Locate the cell with the specified text and output its [X, Y] center coordinate. 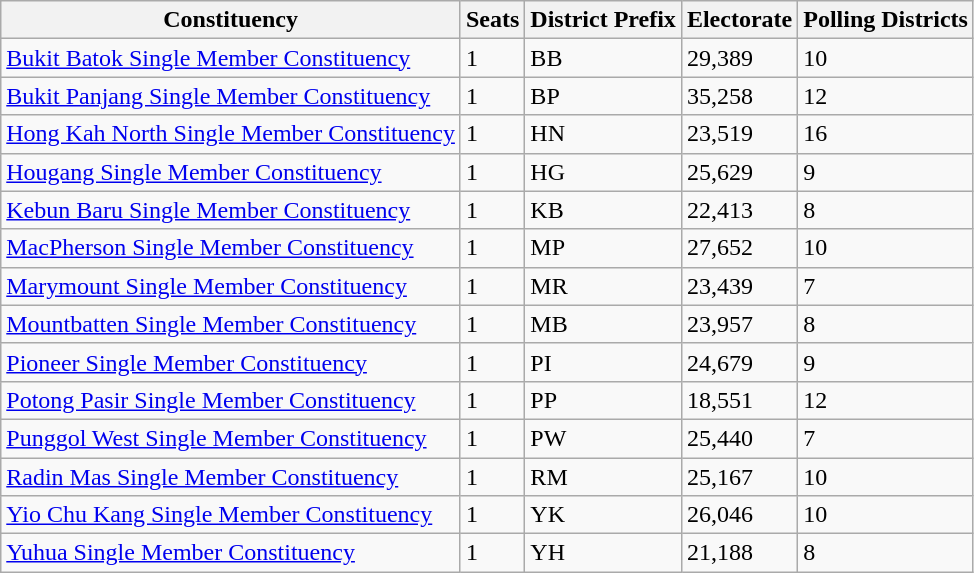
Polling Districts [886, 20]
BB [604, 58]
25,440 [739, 438]
PW [604, 438]
PI [604, 362]
MB [604, 324]
PP [604, 400]
18,551 [739, 400]
23,439 [739, 286]
Bukit Panjang Single Member Constituency [231, 96]
35,258 [739, 96]
HN [604, 134]
Yio Chu Kang Single Member Constituency [231, 515]
24,679 [739, 362]
YK [604, 515]
23,519 [739, 134]
Seats [492, 20]
RM [604, 477]
BP [604, 96]
23,957 [739, 324]
HG [604, 172]
Electorate [739, 20]
Punggol West Single Member Constituency [231, 438]
22,413 [739, 210]
Kebun Baru Single Member Constituency [231, 210]
MR [604, 286]
29,389 [739, 58]
Pioneer Single Member Constituency [231, 362]
Bukit Batok Single Member Constituency [231, 58]
Marymount Single Member Constituency [231, 286]
25,629 [739, 172]
YH [604, 553]
Hong Kah North Single Member Constituency [231, 134]
25,167 [739, 477]
Mountbatten Single Member Constituency [231, 324]
MacPherson Single Member Constituency [231, 248]
Potong Pasir Single Member Constituency [231, 400]
Hougang Single Member Constituency [231, 172]
27,652 [739, 248]
16 [886, 134]
MP [604, 248]
KB [604, 210]
District Prefix [604, 20]
Constituency [231, 20]
26,046 [739, 515]
Yuhua Single Member Constituency [231, 553]
Radin Mas Single Member Constituency [231, 477]
21,188 [739, 553]
